Pinpoint the cell where the given text exists, returning its (x, y) midpoint coordinate. 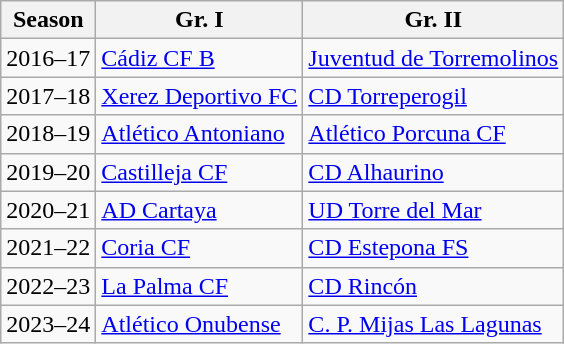
UD Torre del Mar (434, 210)
Juventud de Torremolinos (434, 58)
CD Estepona FS (434, 248)
Season (48, 20)
La Palma CF (200, 286)
AD Cartaya (200, 210)
Atlético Onubense (200, 324)
2022–23 (48, 286)
Castilleja CF (200, 172)
Atlético Antoniano (200, 134)
2016–17 (48, 58)
2019–20 (48, 172)
Coria CF (200, 248)
Cádiz CF B (200, 58)
Gr. I (200, 20)
CD Rincón (434, 286)
2017–18 (48, 96)
C. P. Mijas Las Lagunas (434, 324)
CD Alhaurino (434, 172)
2020–21 (48, 210)
CD Torreperogil (434, 96)
Atlético Porcuna CF (434, 134)
Gr. II (434, 20)
Xerez Deportivo FC (200, 96)
2018–19 (48, 134)
2021–22 (48, 248)
2023–24 (48, 324)
